Locate the cell with the specified text and output its [X, Y] center coordinate. 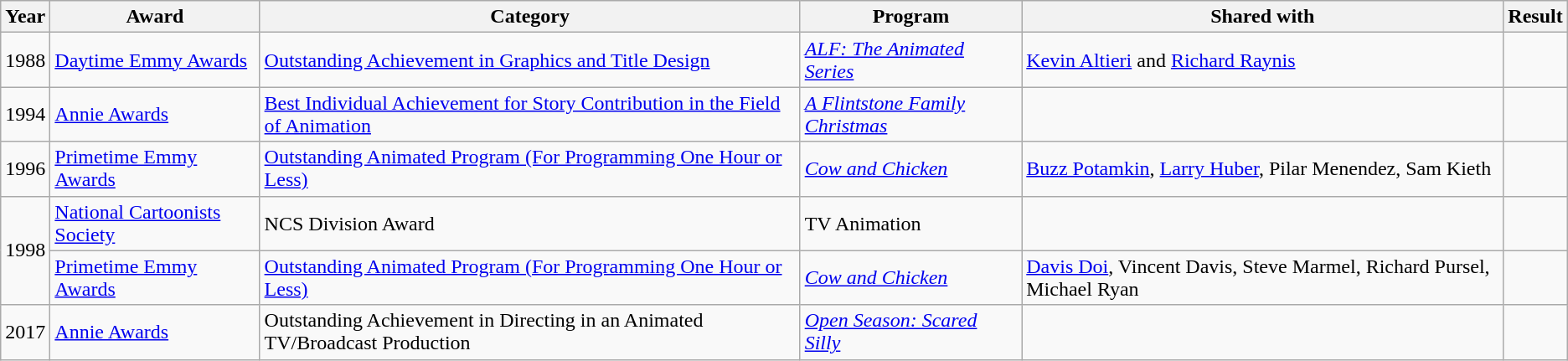
Result [1535, 17]
Outstanding Achievement in Directing in an Animated TV/Broadcast Production [529, 332]
1998 [25, 250]
Buzz Potamkin, Larry Huber, Pilar Menendez, Sam Kieth [1263, 169]
National Cartoonists Society [155, 223]
Best Individual Achievement for Story Contribution in the Field of Animation [529, 114]
Year [25, 17]
ALF: The Animated Series [911, 60]
Outstanding Achievement in Graphics and Title Design [529, 60]
Kevin Altieri and Richard Raynis [1263, 60]
TV Animation [911, 223]
A Flintstone Family Christmas [911, 114]
Program [911, 17]
2017 [25, 332]
Davis Doi, Vincent Davis, Steve Marmel, Richard Pursel, Michael Ryan [1263, 278]
Category [529, 17]
1994 [25, 114]
Daytime Emmy Awards [155, 60]
NCS Division Award [529, 223]
1996 [25, 169]
1988 [25, 60]
Award [155, 17]
Shared with [1263, 17]
Open Season: Scared Silly [911, 332]
